Find where the given text appears and provide that cell's center as (X, Y) coordinate. 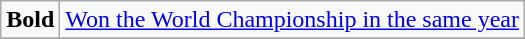
Bold (30, 20)
Won the World Championship in the same year (292, 20)
